Locate the cell with the specified text and output its (X, Y) center coordinate. 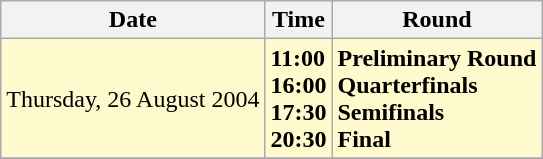
Round (437, 20)
Date (133, 20)
Time (298, 20)
Thursday, 26 August 2004 (133, 98)
11:0016:0017:3020:30 (298, 98)
Preliminary RoundQuarterfinalsSemifinalsFinal (437, 98)
